Locate the cell with the specified text and output its [X, Y] center coordinate. 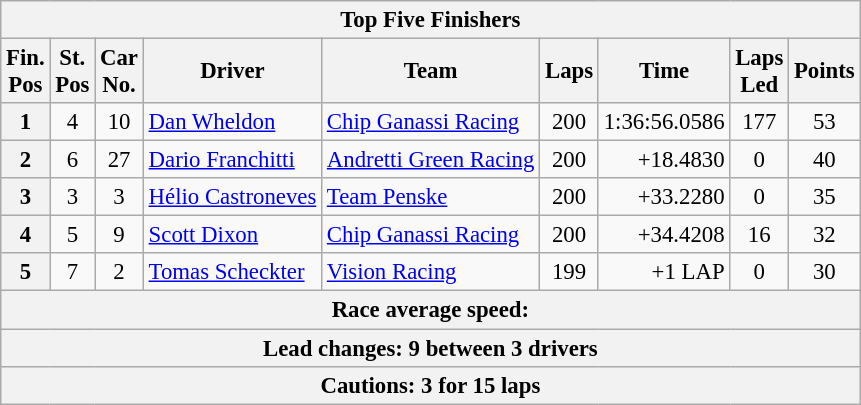
53 [824, 122]
Top Five Finishers [430, 20]
27 [120, 160]
Team [431, 72]
Team Penske [431, 197]
7 [72, 273]
Vision Racing [431, 273]
1 [26, 122]
Hélio Castroneves [232, 197]
6 [72, 160]
Tomas Scheckter [232, 273]
Laps [570, 72]
St.Pos [72, 72]
+1 LAP [664, 273]
30 [824, 273]
+18.4830 [664, 160]
Dario Franchitti [232, 160]
+34.4208 [664, 235]
199 [570, 273]
Time [664, 72]
Lead changes: 9 between 3 drivers [430, 348]
40 [824, 160]
35 [824, 197]
177 [760, 122]
Scott Dixon [232, 235]
CarNo. [120, 72]
+33.2280 [664, 197]
32 [824, 235]
LapsLed [760, 72]
Dan Wheldon [232, 122]
Race average speed: [430, 310]
1:36:56.0586 [664, 122]
Cautions: 3 for 15 laps [430, 385]
Points [824, 72]
Driver [232, 72]
Andretti Green Racing [431, 160]
10 [120, 122]
Fin.Pos [26, 72]
16 [760, 235]
9 [120, 235]
